Find where the given text appears and provide that cell's center as [x, y] coordinate. 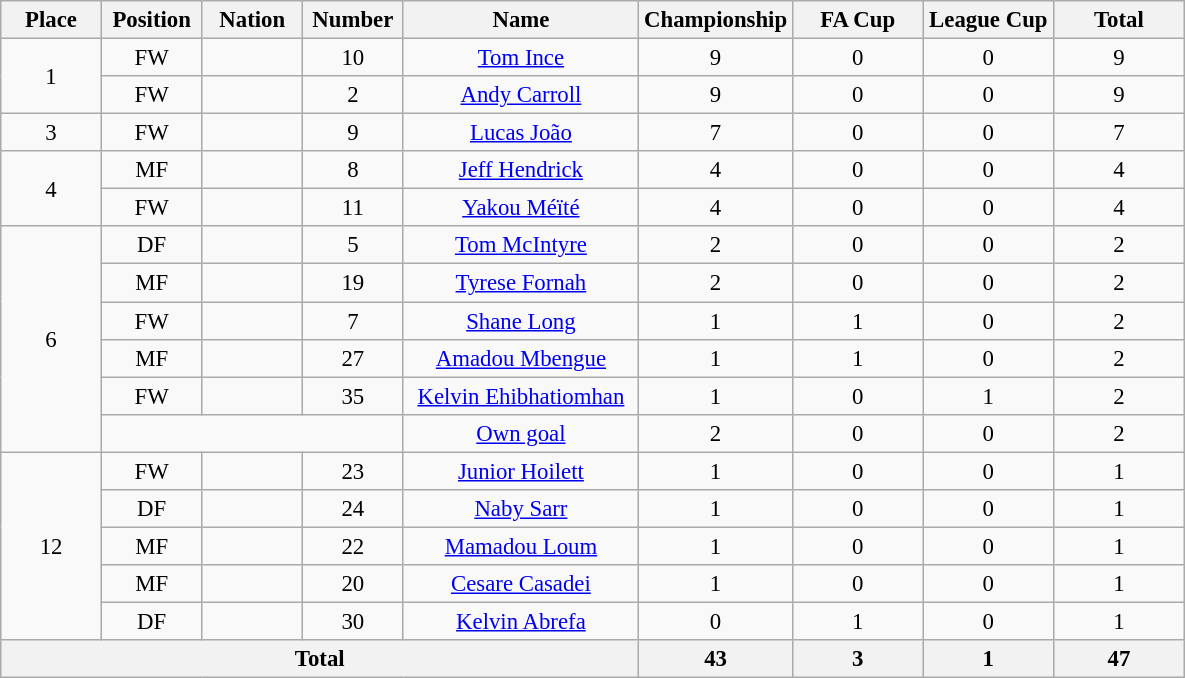
43 [716, 659]
Place [52, 20]
Number [354, 20]
Jeff Hendrick [521, 170]
30 [354, 621]
Tyrese Fornah [521, 283]
Shane Long [521, 321]
Kelvin Abrefa [521, 621]
22 [354, 546]
Naby Sarr [521, 509]
Yakou Méïté [521, 208]
20 [354, 584]
23 [354, 471]
35 [354, 396]
Lucas João [521, 133]
Position [152, 20]
Cesare Casadei [521, 584]
6 [52, 339]
Own goal [521, 433]
FA Cup [858, 20]
Nation [252, 20]
8 [354, 170]
12 [52, 546]
5 [354, 245]
11 [354, 208]
Name [521, 20]
19 [354, 283]
Junior Hoilett [521, 471]
Kelvin Ehibhatiomhan [521, 396]
Andy Carroll [521, 95]
10 [354, 58]
24 [354, 509]
Tom Ince [521, 58]
Championship [716, 20]
League Cup [988, 20]
Amadou Mbengue [521, 358]
Tom McIntyre [521, 245]
27 [354, 358]
Mamadou Loum [521, 546]
47 [1120, 659]
